For the text-containing cell, return its midpoint in [X, Y] coordinate format. 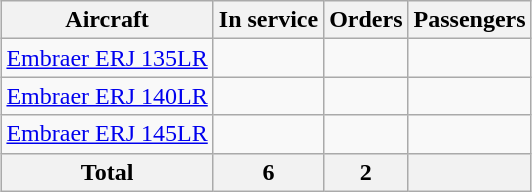
Embraer ERJ 135LR [107, 58]
In service [268, 20]
2 [366, 172]
Embraer ERJ 145LR [107, 134]
Aircraft [107, 20]
6 [268, 172]
Orders [366, 20]
Embraer ERJ 140LR [107, 96]
Passengers [470, 20]
Total [107, 172]
